Find where the given text appears and provide that cell's center as (x, y) coordinate. 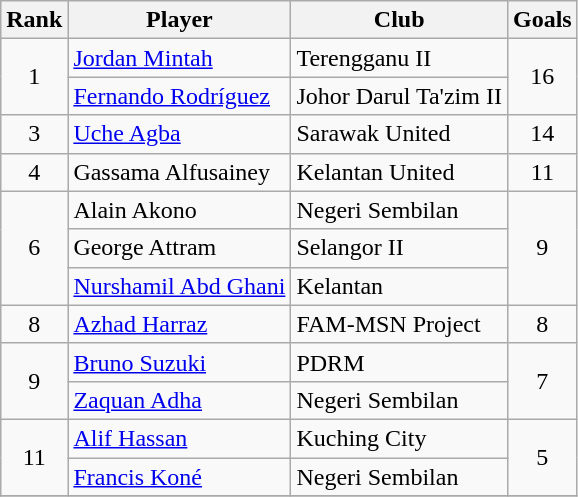
FAM-MSN Project (400, 324)
Nurshamil Abd Ghani (180, 286)
Kelantan (400, 286)
1 (34, 77)
Alain Akono (180, 210)
George Attram (180, 248)
PDRM (400, 362)
4 (34, 172)
Zaquan Adha (180, 400)
Gassama Alfusainey (180, 172)
6 (34, 248)
7 (542, 381)
Uche Agba (180, 134)
Johor Darul Ta'zim II (400, 96)
Kelantan United (400, 172)
Azhad Harraz (180, 324)
Terengganu II (400, 58)
Bruno Suzuki (180, 362)
Goals (542, 20)
14 (542, 134)
Club (400, 20)
Kuching City (400, 438)
Sarawak United (400, 134)
5 (542, 457)
Jordan Mintah (180, 58)
3 (34, 134)
Francis Koné (180, 477)
Fernando Rodríguez (180, 96)
Selangor II (400, 248)
Player (180, 20)
16 (542, 77)
Rank (34, 20)
Alif Hassan (180, 438)
